Search for the cell housing the specified text and yield its (x, y) center coordinate. 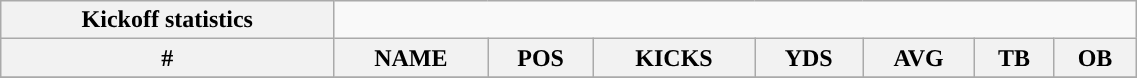
POS (540, 58)
# (168, 58)
NAME (411, 58)
Kickoff statistics (168, 20)
TB (1014, 58)
AVG (919, 58)
OB (1095, 58)
KICKS (674, 58)
YDS (809, 58)
